Identify which cell holds the provided text, then report its [x, y] central coordinate. 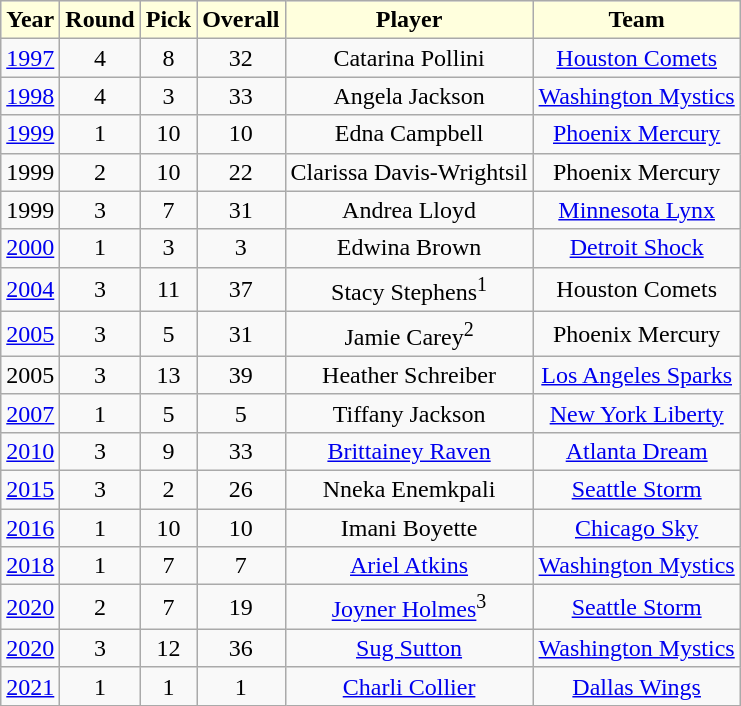
13 [168, 375]
2004 [30, 290]
Heather Schreiber [409, 375]
8 [168, 58]
2015 [30, 489]
37 [241, 290]
Stacy Stephens1 [409, 290]
New York Liberty [636, 413]
Jamie Carey2 [409, 334]
Clarissa Davis-Wrightsil [409, 172]
Angela Jackson [409, 96]
12 [168, 648]
11 [168, 290]
2021 [30, 686]
9 [168, 451]
Andrea Lloyd [409, 210]
Joyner Holmes3 [409, 608]
Tiffany Jackson [409, 413]
Detroit Shock [636, 248]
Dallas Wings [636, 686]
Los Angeles Sparks [636, 375]
1997 [30, 58]
Edwina Brown [409, 248]
2007 [30, 413]
1998 [30, 96]
2000 [30, 248]
Pick [168, 20]
Ariel Atkins [409, 566]
Round [100, 20]
Player [409, 20]
Minnesota Lynx [636, 210]
Catarina Pollini [409, 58]
32 [241, 58]
2018 [30, 566]
Chicago Sky [636, 528]
26 [241, 489]
22 [241, 172]
Charli Collier [409, 686]
2016 [30, 528]
Overall [241, 20]
Imani Boyette [409, 528]
Team [636, 20]
Sug Sutton [409, 648]
19 [241, 608]
39 [241, 375]
36 [241, 648]
Nneka Enemkpali [409, 489]
Year [30, 20]
Edna Campbell [409, 134]
Brittainey Raven [409, 451]
2010 [30, 451]
Atlanta Dream [636, 451]
